For the text-containing cell, return its midpoint in [X, Y] coordinate format. 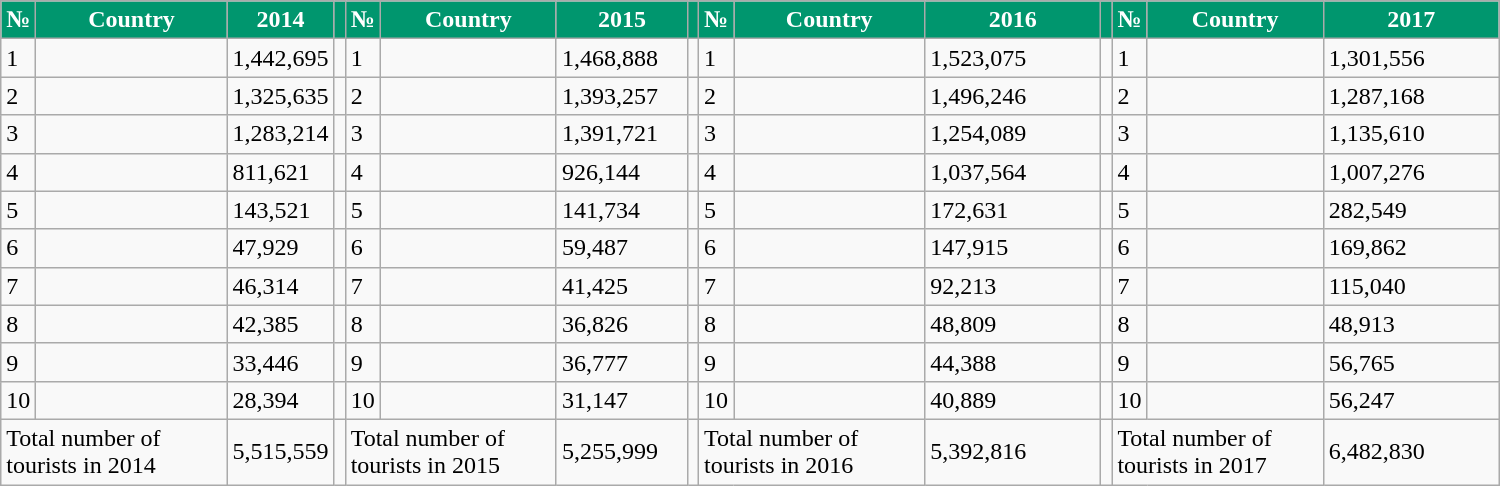
5,255,999 [622, 452]
56,247 [1411, 400]
2016 [1013, 20]
1,496,246 [1013, 96]
44,388 [1013, 362]
48,913 [1411, 324]
169,862 [1411, 248]
33,446 [280, 362]
1,283,214 [280, 134]
1,325,635 [280, 96]
Total number of tourists in 2015 [450, 452]
811,621 [280, 172]
1,391,721 [622, 134]
1,301,556 [1411, 58]
1,007,276 [1411, 172]
Total number of tourists in 2017 [1218, 452]
28,394 [280, 400]
6,482,830 [1411, 452]
40,889 [1013, 400]
1,523,075 [1013, 58]
5,392,816 [1013, 452]
5,515,559 [280, 452]
41,425 [622, 286]
1,393,257 [622, 96]
1,135,610 [1411, 134]
31,147 [622, 400]
172,631 [1013, 210]
Total number of tourists in 2016 [811, 452]
42,385 [280, 324]
48,809 [1013, 324]
Total number of tourists in 2014 [114, 452]
143,521 [280, 210]
2017 [1411, 20]
47,929 [280, 248]
36,777 [622, 362]
36,826 [622, 324]
2014 [280, 20]
282,549 [1411, 210]
147,915 [1013, 248]
1,287,168 [1411, 96]
1,254,089 [1013, 134]
926,144 [622, 172]
115,040 [1411, 286]
2015 [622, 20]
1,037,564 [1013, 172]
46,314 [280, 286]
141,734 [622, 210]
1,442,695 [280, 58]
56,765 [1411, 362]
92,213 [1013, 286]
1,468,888 [622, 58]
59,487 [622, 248]
